Return the [x, y] coordinate for the center point of the cell that contains the specified text.  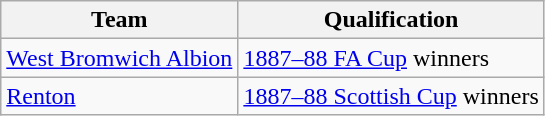
Team [120, 20]
West Bromwich Albion [120, 58]
1887–88 FA Cup winners [391, 58]
Renton [120, 96]
1887–88 Scottish Cup winners [391, 96]
Qualification [391, 20]
